Scan for the cell matching the given text and deliver its (X, Y) coordinate at center. 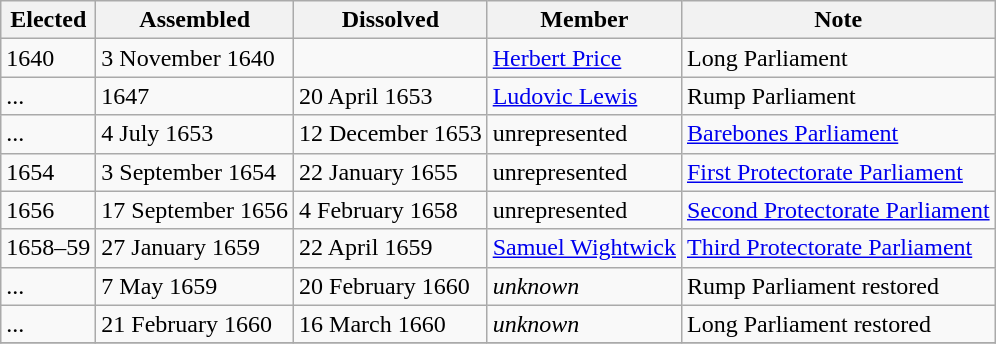
Third Protectorate Parliament (838, 248)
3 November 1640 (195, 58)
22 January 1655 (391, 172)
21 February 1660 (195, 324)
1656 (48, 210)
1654 (48, 172)
22 April 1659 (391, 248)
7 May 1659 (195, 286)
Note (838, 20)
Long Parliament (838, 58)
Rump Parliament (838, 96)
First Protectorate Parliament (838, 172)
4 February 1658 (391, 210)
Ludovic Lewis (584, 96)
1647 (195, 96)
Second Protectorate Parliament (838, 210)
Herbert Price (584, 58)
Assembled (195, 20)
1658–59 (48, 248)
Barebones Parliament (838, 134)
Samuel Wightwick (584, 248)
3 September 1654 (195, 172)
4 July 1653 (195, 134)
16 March 1660 (391, 324)
Member (584, 20)
20 February 1660 (391, 286)
Dissolved (391, 20)
12 December 1653 (391, 134)
27 January 1659 (195, 248)
1640 (48, 58)
20 April 1653 (391, 96)
17 September 1656 (195, 210)
Elected (48, 20)
Rump Parliament restored (838, 286)
Long Parliament restored (838, 324)
